Capture the cell that displays the provided text and extract its [x, y] central coordinate. 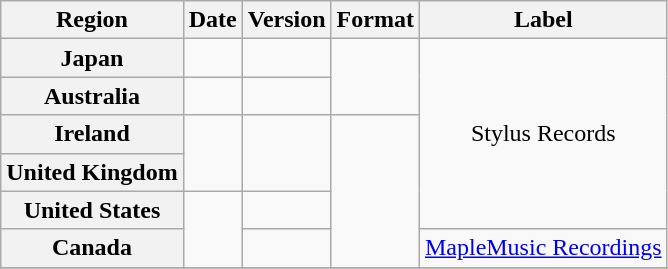
Japan [92, 58]
Australia [92, 96]
Stylus Records [543, 134]
Version [286, 20]
Region [92, 20]
United States [92, 210]
MapleMusic Recordings [543, 248]
Format [375, 20]
Ireland [92, 134]
Label [543, 20]
Date [212, 20]
Canada [92, 248]
United Kingdom [92, 172]
